Extract the (X, Y) coordinate from the center of the cell holding the provided text.  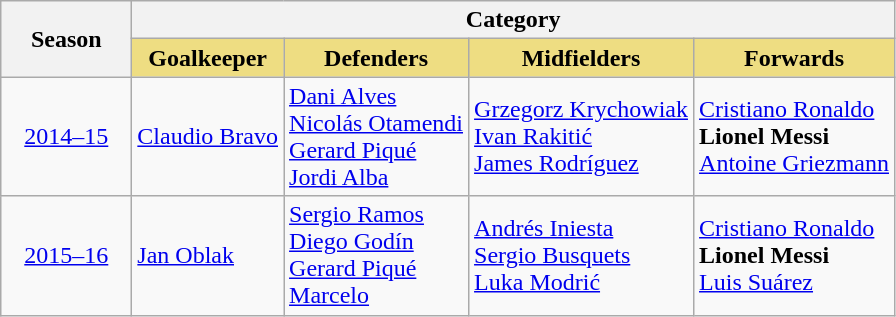
Forwards (794, 58)
Claudio Bravo (208, 136)
Dani Alves Nicolás Otamendi Gerard Piqué Jordi Alba (376, 136)
Sergio Ramos Diego Godín Gerard Piqué Marcelo (376, 256)
Cristiano Ronaldo Lionel Messi Luis Suárez (794, 256)
Andrés Iniesta Sergio Busquets Luka Modrić (582, 256)
Grzegorz Krychowiak Ivan Rakitić James Rodríguez (582, 136)
Defenders (376, 58)
Midfielders (582, 58)
2014–15 (66, 136)
Cristiano Ronaldo Lionel Messi Antoine Griezmann (794, 136)
2015–16 (66, 256)
Jan Oblak (208, 256)
Season (66, 39)
Category (514, 20)
Goalkeeper (208, 58)
